For the text-containing cell, return its midpoint in (x, y) coordinate format. 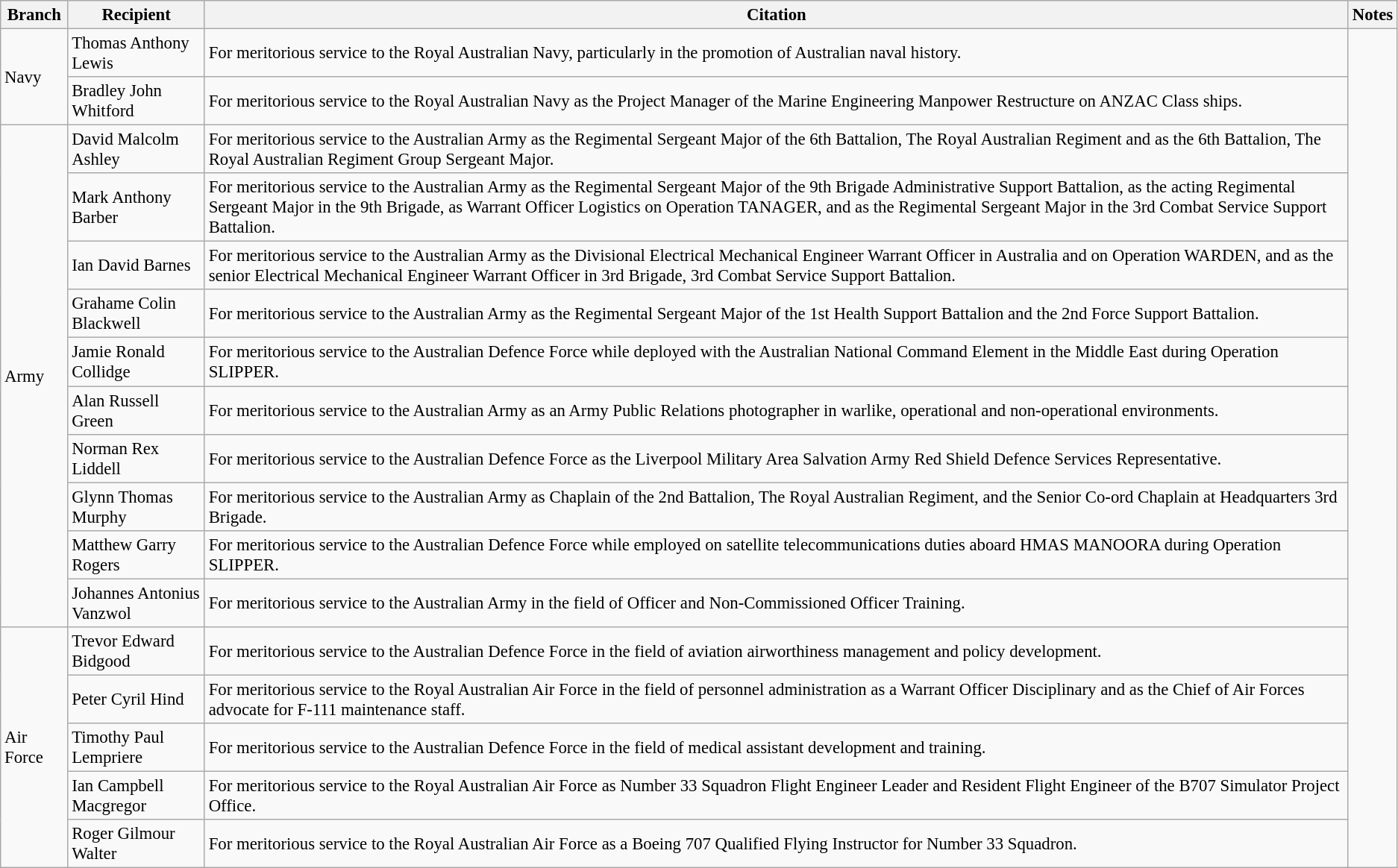
Ian Campbell Macgregor (136, 795)
David Malcolm Ashley (136, 149)
Ian David Barnes (136, 265)
Roger Gilmour Walter (136, 844)
Jamie Ronald Collidge (136, 362)
Trevor Edward Bidgood (136, 652)
Johannes Antonius Vanzwol (136, 603)
For meritorious service to the Australian Defence Force in the field of aviation airworthiness management and policy development. (776, 652)
Thomas Anthony Lewis (136, 54)
For meritorious service to the Australian Army as an Army Public Relations photographer in warlike, operational and non-operational environments. (776, 410)
Grahame Colin Blackwell (136, 313)
For meritorious service to the Royal Australian Navy, particularly in the promotion of Australian naval history. (776, 54)
For meritorious service to the Australian Army in the field of Officer and Non-Commissioned Officer Training. (776, 603)
Recipient (136, 15)
For meritorious service to the Australian Defence Force as the Liverpool Military Area Salvation Army Red Shield Defence Services Representative. (776, 458)
For meritorious service to the Australian Defence Force in the field of medical assistant development and training. (776, 747)
Branch (34, 15)
Air Force (34, 747)
Mark Anthony Barber (136, 207)
Alan Russell Green (136, 410)
Timothy Paul Lempriere (136, 747)
Matthew Garry Rogers (136, 555)
Notes (1373, 15)
For meritorious service to the Royal Australian Air Force as a Boeing 707 Qualified Flying Instructor for Number 33 Squadron. (776, 844)
Navy (34, 78)
Glynn Thomas Murphy (136, 507)
Peter Cyril Hind (136, 699)
Army (34, 376)
For meritorious service to the Royal Australian Navy as the Project Manager of the Marine Engineering Manpower Restructure on ANZAC Class ships. (776, 101)
Bradley John Whitford (136, 101)
Citation (776, 15)
Norman Rex Liddell (136, 458)
